For the text-containing cell, return its midpoint in (X, Y) coordinate format. 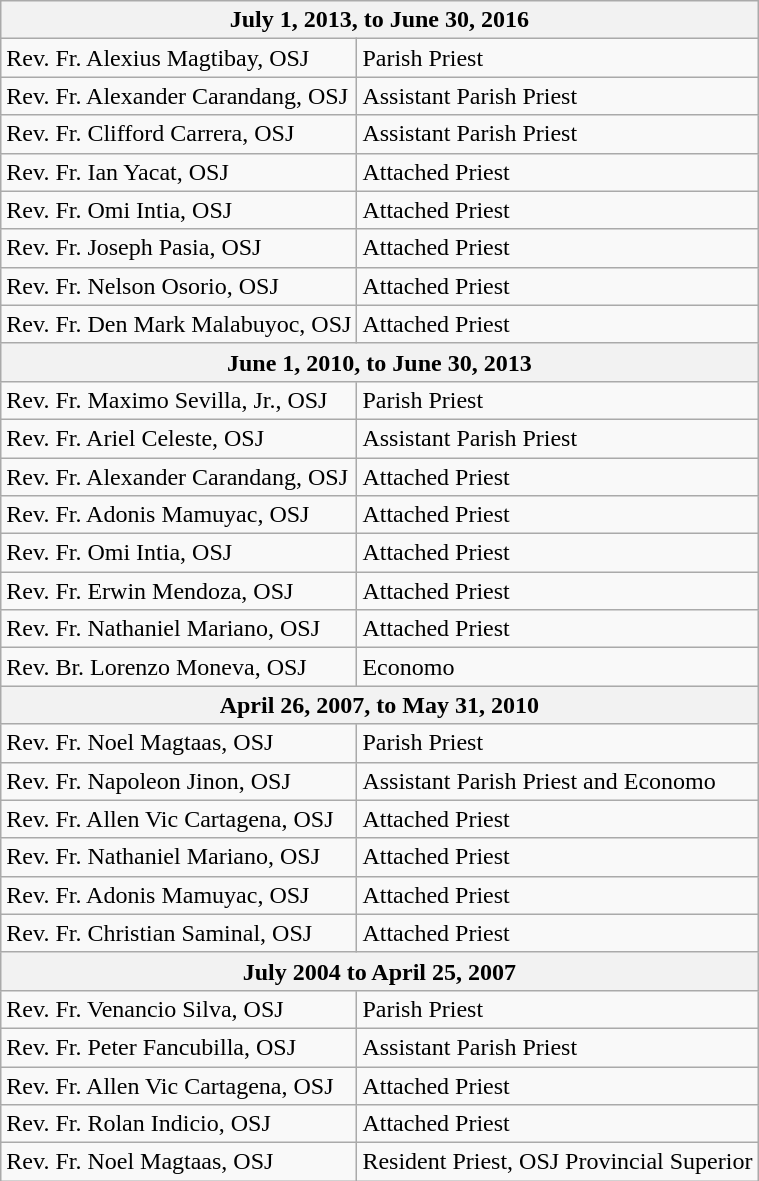
Rev. Fr. Joseph Pasia, OSJ (179, 248)
April 26, 2007, to May 31, 2010 (380, 705)
Rev. Fr. Venancio Silva, OSJ (179, 1009)
Rev. Fr. Ariel Celeste, OSJ (179, 438)
July 1, 2013, to June 30, 2016 (380, 20)
Rev. Fr. Maximo Sevilla, Jr., OSJ (179, 400)
Rev. Fr. Christian Saminal, OSJ (179, 933)
Rev. Br. Lorenzo Moneva, OSJ (179, 667)
Rev. Fr. Nelson Osorio, OSJ (179, 286)
Assistant Parish Priest and Economo (558, 781)
Rev. Fr. Napoleon Jinon, OSJ (179, 781)
Economo (558, 667)
Rev. Fr. Erwin Mendoza, OSJ (179, 591)
Rev. Fr. Alexius Magtibay, OSJ (179, 58)
Resident Priest, OSJ Provincial Superior (558, 1162)
Rev. Fr. Rolan Indicio, OSJ (179, 1124)
Rev. Fr. Ian Yacat, OSJ (179, 172)
Rev. Fr. Clifford Carrera, OSJ (179, 134)
July 2004 to April 25, 2007 (380, 971)
Rev. Fr. Den Mark Malabuyoc, OSJ (179, 324)
Rev. Fr. Peter Fancubilla, OSJ (179, 1047)
June 1, 2010, to June 30, 2013 (380, 362)
